Search for the cell housing the specified text and yield its (X, Y) center coordinate. 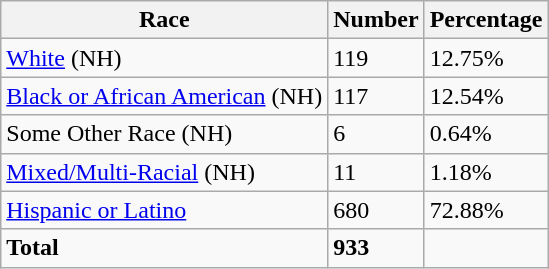
Hispanic or Latino (164, 210)
12.54% (486, 96)
12.75% (486, 58)
11 (376, 172)
Number (376, 20)
Mixed/Multi-Racial (NH) (164, 172)
933 (376, 248)
White (NH) (164, 58)
1.18% (486, 172)
680 (376, 210)
Total (164, 248)
Black or African American (NH) (164, 96)
72.88% (486, 210)
6 (376, 134)
117 (376, 96)
119 (376, 58)
Race (164, 20)
0.64% (486, 134)
Some Other Race (NH) (164, 134)
Percentage (486, 20)
